Capture the cell that displays the provided text and extract its (X, Y) central coordinate. 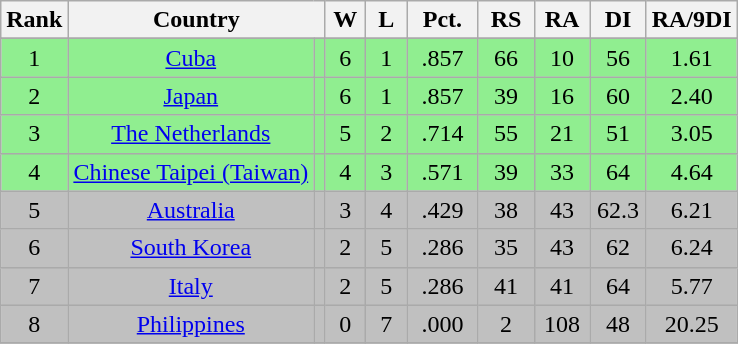
.714 (442, 134)
Italy (191, 286)
.571 (442, 172)
W (346, 20)
Australia (191, 210)
20.25 (692, 324)
RS (506, 20)
3.05 (692, 134)
108 (562, 324)
35 (506, 248)
51 (618, 134)
Japan (191, 96)
0 (346, 324)
Rank (34, 20)
Cuba (191, 58)
5.77 (692, 286)
6.21 (692, 210)
55 (506, 134)
62.3 (618, 210)
62 (618, 248)
38 (506, 210)
66 (506, 58)
21 (562, 134)
10 (562, 58)
RA/9DI (692, 20)
48 (618, 324)
South Korea (191, 248)
33 (562, 172)
16 (562, 96)
1.61 (692, 58)
Pct. (442, 20)
56 (618, 58)
The Netherlands (191, 134)
Philippines (191, 324)
Chinese Taipei (Taiwan) (191, 172)
RA (562, 20)
4.64 (692, 172)
6.24 (692, 248)
L (386, 20)
.000 (442, 324)
.429 (442, 210)
Country (196, 20)
DI (618, 20)
60 (618, 96)
2.40 (692, 96)
8 (34, 324)
